From the cell containing the given text, extract its center point as [x, y] coordinate. 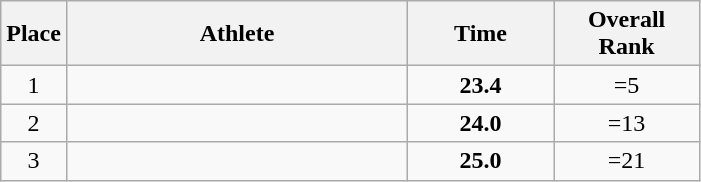
Time [481, 34]
1 [34, 85]
2 [34, 123]
24.0 [481, 123]
Athlete [236, 34]
=5 [627, 85]
Place [34, 34]
=13 [627, 123]
=21 [627, 161]
23.4 [481, 85]
Overall Rank [627, 34]
25.0 [481, 161]
3 [34, 161]
